Identify which cell holds the provided text, then report its (x, y) central coordinate. 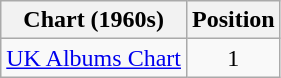
UK Albums Chart (94, 58)
Chart (1960s) (94, 20)
1 (233, 58)
Position (233, 20)
